Identify which cell holds the provided text, then report its [X, Y] central coordinate. 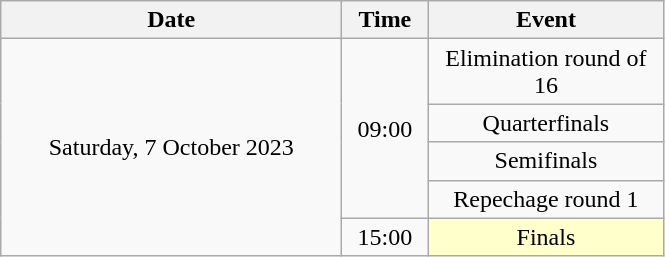
Saturday, 7 October 2023 [172, 148]
Finals [546, 237]
Date [172, 20]
Semifinals [546, 161]
15:00 [385, 237]
Time [385, 20]
Repechage round 1 [546, 199]
Quarterfinals [546, 123]
09:00 [385, 128]
Elimination round of 16 [546, 72]
Event [546, 20]
